Pinpoint the cell where the given text exists, returning its (x, y) midpoint coordinate. 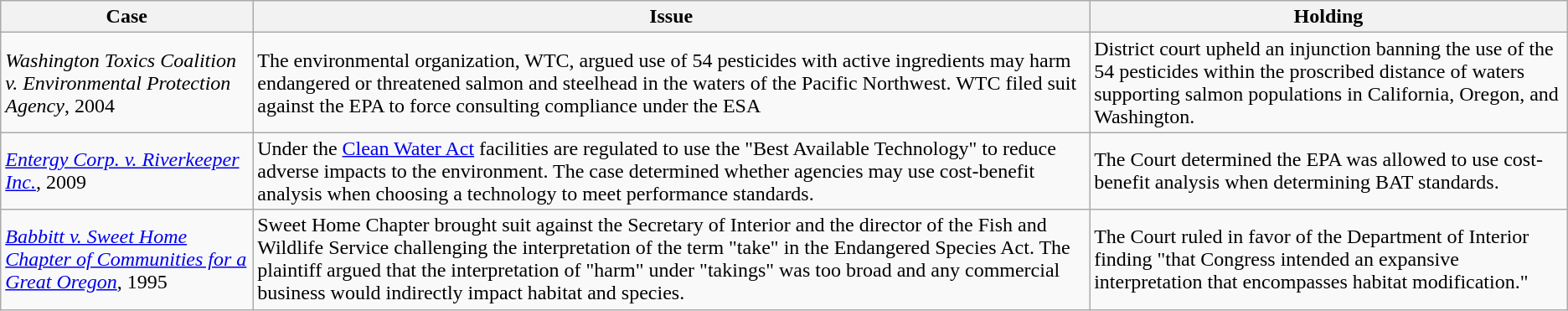
The Court determined the EPA was allowed to use cost-benefit analysis when determining BAT standards. (1328, 171)
Entergy Corp. v. Riverkeeper Inc., 2009 (127, 171)
Issue (672, 17)
Holding (1328, 17)
Babbitt v. Sweet Home Chapter of Communities for a Great Oregon, 1995 (127, 260)
Case (127, 17)
Washington Toxics Coalition v. Environmental Protection Agency, 2004 (127, 82)
